Detect which cell encompasses the target text, then output its [X, Y] center coordinate. 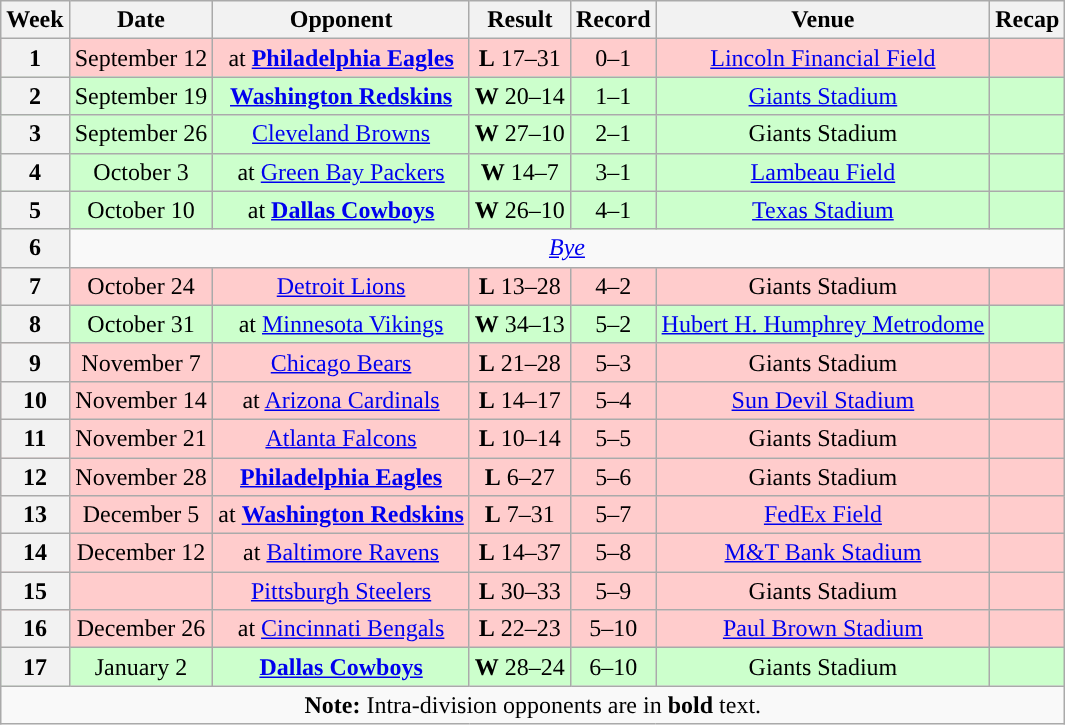
at Baltimore Ravens [341, 553]
November 28 [141, 477]
4 [35, 172]
Venue [823, 20]
7 [35, 286]
5–5 [613, 438]
Cleveland Browns [341, 134]
L 14–37 [520, 553]
9 [35, 362]
5–10 [613, 629]
16 [35, 629]
Record [613, 20]
Lambeau Field [823, 172]
14 [35, 553]
2 [35, 96]
September 12 [141, 58]
L 13–28 [520, 286]
at Dallas Cowboys [341, 210]
5–7 [613, 515]
2–1 [613, 134]
Atlanta Falcons [341, 438]
Detroit Lions [341, 286]
W 26–10 [520, 210]
Pittsburgh Steelers [341, 591]
3–1 [613, 172]
L 30–33 [520, 591]
15 [35, 591]
Texas Stadium [823, 210]
5–2 [613, 324]
5 [35, 210]
11 [35, 438]
12 [35, 477]
September 26 [141, 134]
November 7 [141, 362]
17 [35, 667]
0–1 [613, 58]
Sun Devil Stadium [823, 400]
at Minnesota Vikings [341, 324]
5–8 [613, 553]
Recap [1028, 20]
November 14 [141, 400]
at Cincinnati Bengals [341, 629]
Hubert H. Humphrey Metrodome [823, 324]
Washington Redskins [341, 96]
September 19 [141, 96]
L 6–27 [520, 477]
10 [35, 400]
L 17–31 [520, 58]
January 2 [141, 667]
Lincoln Financial Field [823, 58]
Opponent [341, 20]
December 5 [141, 515]
3 [35, 134]
Paul Brown Stadium [823, 629]
L 10–14 [520, 438]
Week [35, 20]
at Washington Redskins [341, 515]
Chicago Bears [341, 362]
December 12 [141, 553]
5–3 [613, 362]
at Green Bay Packers [341, 172]
M&T Bank Stadium [823, 553]
Date [141, 20]
W 34–13 [520, 324]
October 31 [141, 324]
8 [35, 324]
L 14–17 [520, 400]
Dallas Cowboys [341, 667]
5–4 [613, 400]
FedEx Field [823, 515]
W 20–14 [520, 96]
Philadelphia Eagles [341, 477]
Note: Intra-division opponents are in bold text. [533, 705]
1–1 [613, 96]
4–1 [613, 210]
L 21–28 [520, 362]
Result [520, 20]
5–9 [613, 591]
W 14–7 [520, 172]
L 22–23 [520, 629]
at Arizona Cardinals [341, 400]
Bye [567, 248]
October 10 [141, 210]
1 [35, 58]
4–2 [613, 286]
5–6 [613, 477]
W 28–24 [520, 667]
at Philadelphia Eagles [341, 58]
L 7–31 [520, 515]
December 26 [141, 629]
October 24 [141, 286]
6 [35, 248]
13 [35, 515]
November 21 [141, 438]
W 27–10 [520, 134]
October 3 [141, 172]
6–10 [613, 667]
